Provide the (X, Y) coordinate of the cell's center where the given text is located.  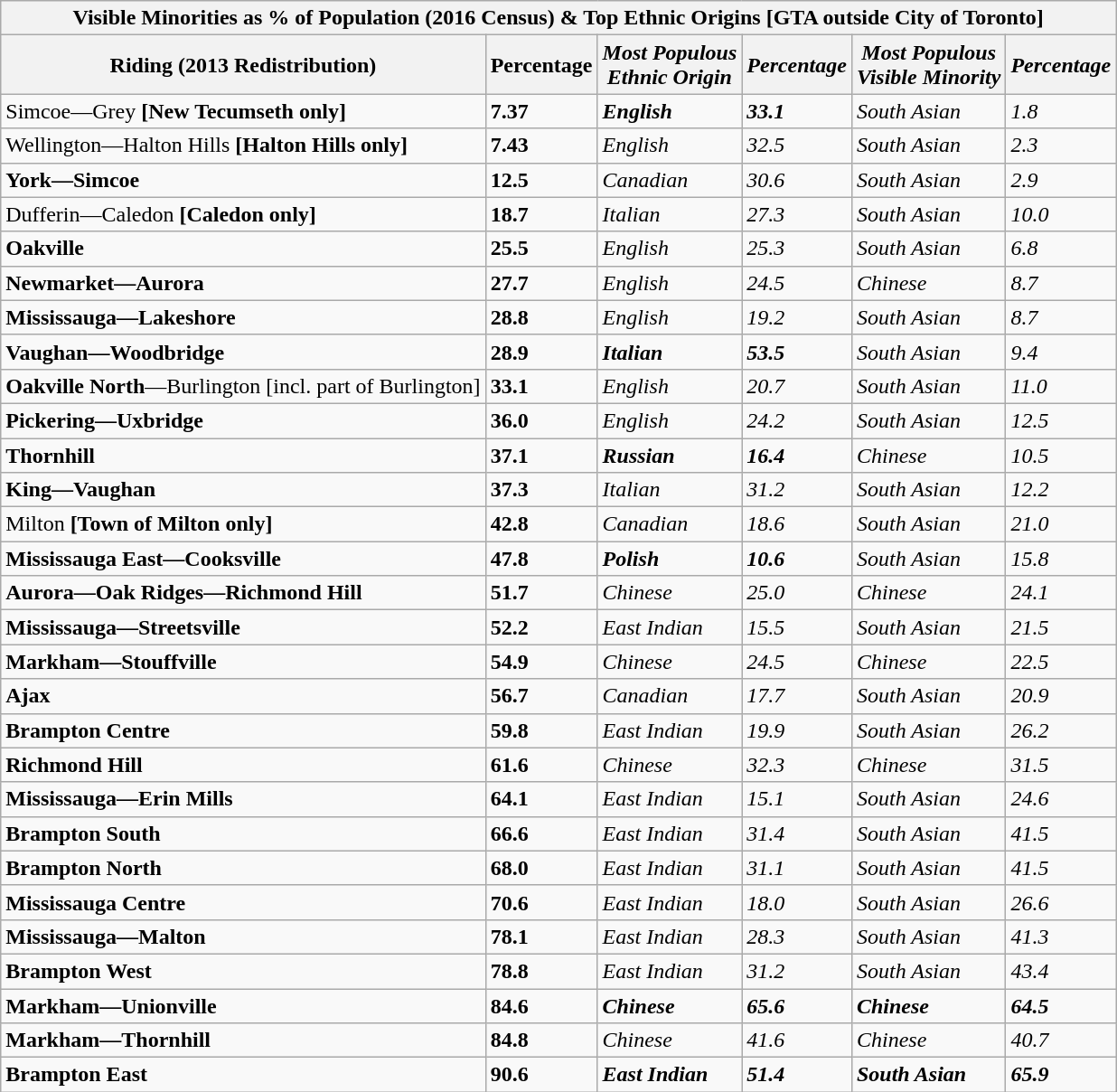
18.0 (797, 902)
12.2 (1061, 490)
31.4 (797, 833)
52.2 (541, 627)
Aurora—Oak Ridges—Richmond Hill (243, 593)
78.8 (541, 971)
47.8 (541, 559)
16.4 (797, 455)
20.7 (797, 386)
Brampton West (243, 971)
Most PopulousEthnic Origin (670, 65)
Mississauga—Lakeshore (243, 317)
41.3 (1061, 937)
26.6 (1061, 902)
King—Vaughan (243, 490)
64.5 (1061, 1006)
17.7 (797, 696)
10.5 (1061, 455)
15.5 (797, 627)
10.6 (797, 559)
1.8 (1061, 111)
36.0 (541, 420)
19.2 (797, 317)
Mississauga—Erin Mills (243, 799)
65.6 (797, 1006)
90.6 (541, 1075)
31.5 (1061, 765)
Brampton East (243, 1075)
32.3 (797, 765)
6.8 (1061, 249)
42.8 (541, 524)
Vaughan—Woodbridge (243, 352)
20.9 (1061, 696)
28.9 (541, 352)
59.8 (541, 730)
Polish (670, 559)
40.7 (1061, 1040)
56.7 (541, 696)
Most PopulousVisible Minority (928, 65)
54.9 (541, 662)
15.1 (797, 799)
York—Simcoe (243, 180)
Thornhill (243, 455)
2.9 (1061, 180)
32.5 (797, 146)
Russian (670, 455)
51.4 (797, 1075)
7.43 (541, 146)
25.5 (541, 249)
66.6 (541, 833)
53.5 (797, 352)
30.6 (797, 180)
25.3 (797, 249)
15.8 (1061, 559)
Markham—Stouffville (243, 662)
Mississauga East—Cooksville (243, 559)
28.8 (541, 317)
Markham—Unionville (243, 1006)
Wellington—Halton Hills [Halton Hills only] (243, 146)
61.6 (541, 765)
9.4 (1061, 352)
25.0 (797, 593)
Pickering—Uxbridge (243, 420)
84.8 (541, 1040)
21.5 (1061, 627)
37.1 (541, 455)
51.7 (541, 593)
84.6 (541, 1006)
21.0 (1061, 524)
11.0 (1061, 386)
Dufferin—Caledon [Caledon only] (243, 214)
Oakville (243, 249)
7.37 (541, 111)
Riding (2013 Redistribution) (243, 65)
70.6 (541, 902)
27.7 (541, 283)
64.1 (541, 799)
Milton [Town of Milton only] (243, 524)
Ajax (243, 696)
78.1 (541, 937)
43.4 (1061, 971)
Oakville North—Burlington [incl. part of Burlington] (243, 386)
18.6 (797, 524)
Brampton North (243, 868)
31.1 (797, 868)
19.9 (797, 730)
Mississauga—Malton (243, 937)
41.6 (797, 1040)
22.5 (1061, 662)
2.3 (1061, 146)
Mississauga Centre (243, 902)
68.0 (541, 868)
Newmarket—Aurora (243, 283)
Brampton Centre (243, 730)
Mississauga—Streetsville (243, 627)
27.3 (797, 214)
Simcoe—Grey [New Tecumseth only] (243, 111)
Markham—Thornhill (243, 1040)
28.3 (797, 937)
37.3 (541, 490)
24.1 (1061, 593)
24.6 (1061, 799)
Richmond Hill (243, 765)
Brampton South (243, 833)
24.2 (797, 420)
65.9 (1061, 1075)
26.2 (1061, 730)
Visible Minorities as % of Population (2016 Census) & Top Ethnic Origins [GTA outside City of Toronto] (558, 18)
18.7 (541, 214)
10.0 (1061, 214)
